Pinpoint the cell where the given text exists, returning its (X, Y) midpoint coordinate. 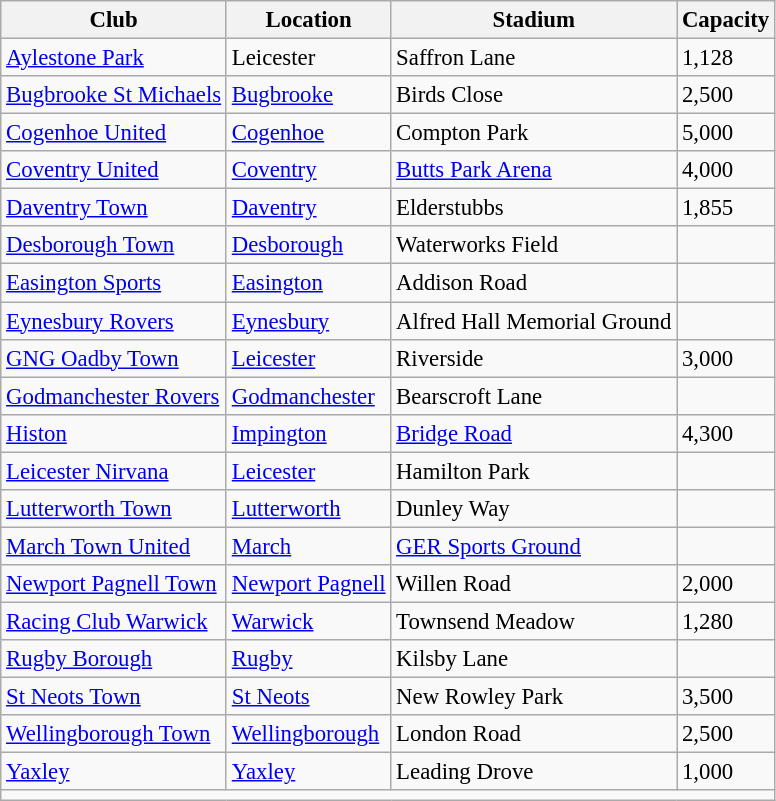
Leicester Nirvana (114, 471)
Lutterworth (308, 509)
Wellingborough (308, 734)
Coventry (308, 170)
March Town United (114, 546)
3,000 (726, 358)
5,000 (726, 133)
1,280 (726, 621)
Easington (308, 283)
Desborough (308, 245)
Capacity (726, 20)
2,000 (726, 584)
Dunley Way (534, 509)
Bugbrooke St Michaels (114, 95)
1,855 (726, 208)
GNG Oadby Town (114, 358)
Club (114, 20)
Birds Close (534, 95)
Bugbrooke (308, 95)
Godmanchester (308, 396)
Warwick (308, 621)
Impington (308, 433)
New Rowley Park (534, 697)
GER Sports Ground (534, 546)
Bridge Road (534, 433)
Newport Pagnell (308, 584)
Daventry (308, 208)
St Neots Town (114, 697)
Lutterworth Town (114, 509)
Willen Road (534, 584)
Alfred Hall Memorial Ground (534, 321)
Desborough Town (114, 245)
Rugby (308, 659)
Butts Park Arena (534, 170)
Racing Club Warwick (114, 621)
Kilsby Lane (534, 659)
Townsend Meadow (534, 621)
Daventry Town (114, 208)
1,128 (726, 58)
Saffron Lane (534, 58)
London Road (534, 734)
Aylestone Park (114, 58)
Addison Road (534, 283)
4,300 (726, 433)
March (308, 546)
Waterworks Field (534, 245)
Eynesbury Rovers (114, 321)
St Neots (308, 697)
Easington Sports (114, 283)
Godmanchester Rovers (114, 396)
Cogenhoe United (114, 133)
Riverside (534, 358)
Histon (114, 433)
Stadium (534, 20)
Wellingborough Town (114, 734)
Eynesbury (308, 321)
Bearscroft Lane (534, 396)
4,000 (726, 170)
Newport Pagnell Town (114, 584)
Cogenhoe (308, 133)
1,000 (726, 772)
Hamilton Park (534, 471)
Rugby Borough (114, 659)
Leading Drove (534, 772)
Compton Park (534, 133)
3,500 (726, 697)
Coventry United (114, 170)
Location (308, 20)
Elderstubbs (534, 208)
